Capture the cell that displays the provided text and extract its [x, y] central coordinate. 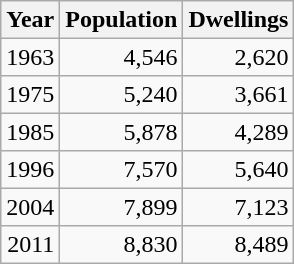
7,899 [122, 206]
2004 [30, 206]
5,640 [238, 170]
7,123 [238, 206]
1996 [30, 170]
1975 [30, 94]
1985 [30, 132]
2,620 [238, 56]
Population [122, 20]
5,878 [122, 132]
1963 [30, 56]
Dwellings [238, 20]
3,661 [238, 94]
8,489 [238, 244]
4,289 [238, 132]
8,830 [122, 244]
7,570 [122, 170]
4,546 [122, 56]
5,240 [122, 94]
2011 [30, 244]
Year [30, 20]
